Scan for the cell matching the given text and deliver its (x, y) coordinate at center. 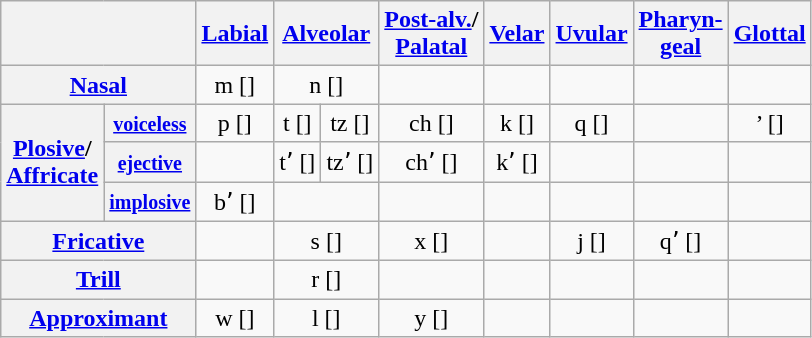
Fricative (98, 241)
p [] (235, 123)
tʼ [] (298, 162)
t [] (298, 123)
Velar (517, 34)
y [] (432, 318)
Post-alv./Palatal (432, 34)
Nasal (98, 85)
Uvular (592, 34)
l [] (326, 318)
k [] (517, 123)
m [] (235, 85)
’ [] (770, 123)
implosive (150, 202)
kʼ [] (517, 162)
j [] (592, 241)
qʼ [] (680, 241)
voiceless (150, 123)
s [] (326, 241)
w [] (235, 318)
bʼ [] (235, 202)
ejective (150, 162)
Labial (235, 34)
Pharyn-geal (680, 34)
n [] (326, 85)
x [] (432, 241)
Plosive/Affricate (52, 162)
q [] (592, 123)
tz [] (350, 123)
Approximant (98, 318)
ch [] (432, 123)
tzʼ [] (350, 162)
Alveolar (326, 34)
chʼ [] (432, 162)
r [] (326, 280)
Glottal (770, 34)
Trill (98, 280)
